Scan for the cell matching the given text and deliver its [X, Y] coordinate at center. 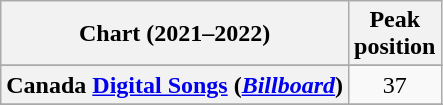
37 [395, 85]
Peakposition [395, 34]
Chart (2021–2022) [175, 34]
Canada Digital Songs (Billboard) [175, 85]
